For the text-containing cell, return its midpoint in [X, Y] coordinate format. 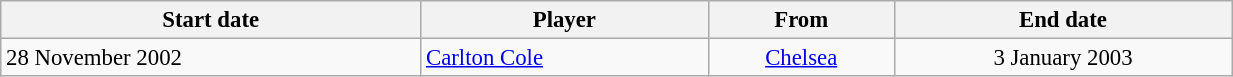
Start date [211, 20]
Player [564, 20]
Chelsea [801, 58]
End date [1062, 20]
3 January 2003 [1062, 58]
Carlton Cole [564, 58]
From [801, 20]
28 November 2002 [211, 58]
